Determine the (x, y) coordinate at the center of the cell enclosing the given text.  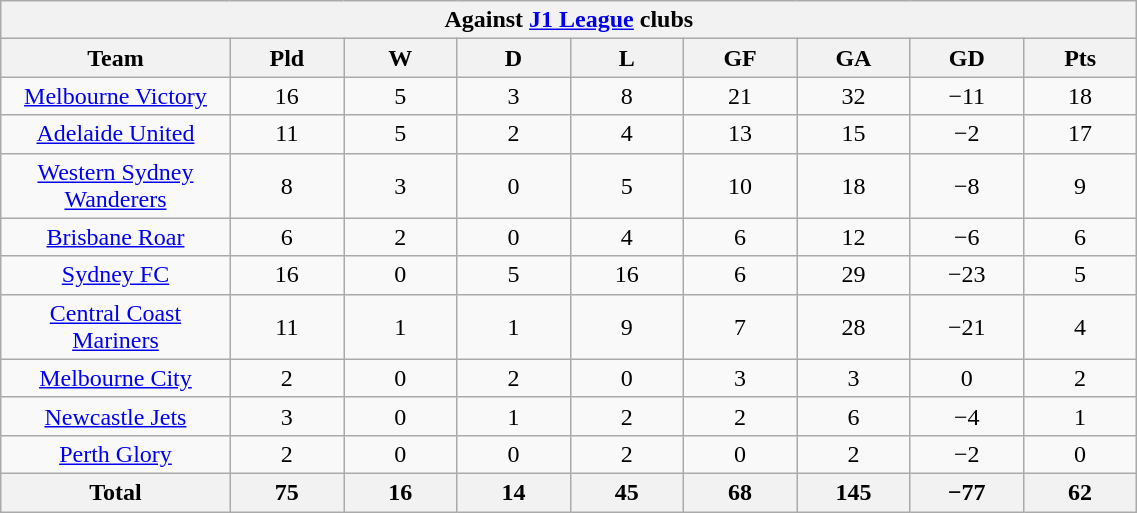
GD (966, 58)
Sydney FC (116, 275)
W (400, 58)
−6 (966, 237)
Against J1 League clubs (569, 20)
62 (1080, 492)
68 (740, 492)
28 (854, 326)
14 (514, 492)
−11 (966, 96)
L (626, 58)
Perth Glory (116, 454)
Melbourne City (116, 378)
Melbourne Victory (116, 96)
10 (740, 186)
Team (116, 58)
Total (116, 492)
−23 (966, 275)
32 (854, 96)
Central Coast Mariners (116, 326)
−77 (966, 492)
12 (854, 237)
Adelaide United (116, 134)
21 (740, 96)
Brisbane Roar (116, 237)
13 (740, 134)
29 (854, 275)
Western Sydney Wanderers (116, 186)
GF (740, 58)
17 (1080, 134)
Pld (286, 58)
7 (740, 326)
Newcastle Jets (116, 416)
−21 (966, 326)
75 (286, 492)
−8 (966, 186)
GA (854, 58)
D (514, 58)
−4 (966, 416)
Pts (1080, 58)
45 (626, 492)
15 (854, 134)
145 (854, 492)
